Return the (X, Y) coordinate for the center point of the cell that contains the specified text.  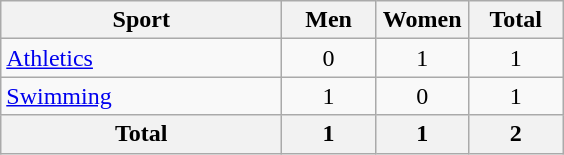
Athletics (142, 58)
2 (516, 134)
Swimming (142, 96)
Sport (142, 20)
Men (329, 20)
Women (422, 20)
